Determine the (X, Y) coordinate at the center of the cell enclosing the given text.  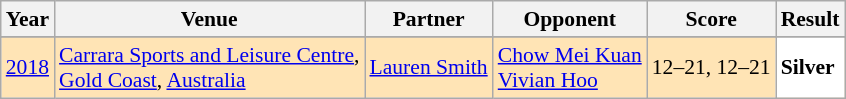
Silver (810, 68)
12–21, 12–21 (712, 68)
Partner (428, 19)
Lauren Smith (428, 68)
Carrara Sports and Leisure Centre,Gold Coast, Australia (209, 68)
Opponent (570, 19)
2018 (28, 68)
Chow Mei Kuan Vivian Hoo (570, 68)
Venue (209, 19)
Year (28, 19)
Score (712, 19)
Result (810, 19)
